Return (x, y) of the center of cell containing provided text 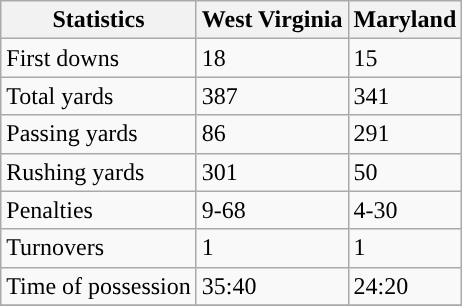
291 (405, 134)
Penalties (99, 210)
15 (405, 58)
35:40 (272, 286)
Maryland (405, 20)
4-30 (405, 210)
18 (272, 58)
Statistics (99, 20)
Passing yards (99, 134)
24:20 (405, 286)
9-68 (272, 210)
Turnovers (99, 248)
86 (272, 134)
Rushing yards (99, 172)
Total yards (99, 96)
First downs (99, 58)
50 (405, 172)
387 (272, 96)
341 (405, 96)
West Virginia (272, 20)
Time of possession (99, 286)
301 (272, 172)
